Search for the cell housing the specified text and yield its [x, y] center coordinate. 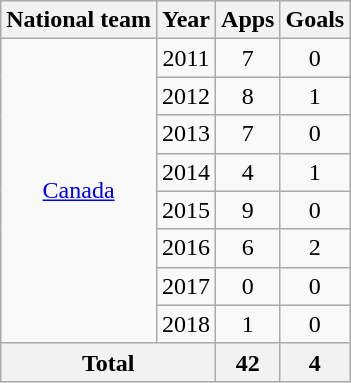
2013 [186, 134]
2012 [186, 96]
Canada [79, 191]
Total [108, 362]
National team [79, 20]
6 [248, 248]
2018 [186, 324]
9 [248, 210]
Goals [315, 20]
8 [248, 96]
2017 [186, 286]
42 [248, 362]
2015 [186, 210]
2016 [186, 248]
Year [186, 20]
Apps [248, 20]
2014 [186, 172]
2011 [186, 58]
2 [315, 248]
